Pinpoint the cell where the given text exists, returning its (x, y) midpoint coordinate. 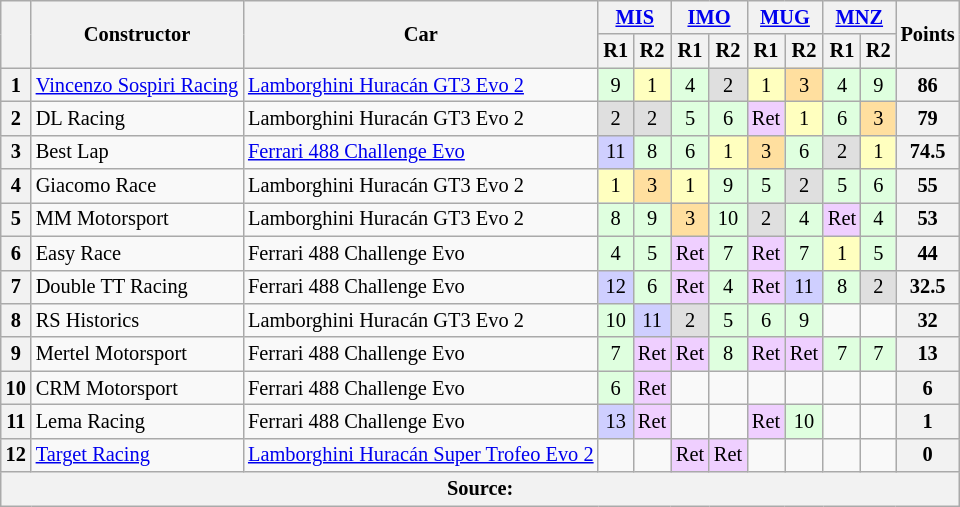
MUG (785, 17)
MM Motorsport (137, 219)
Vincenzo Sospiri Racing (137, 85)
Giacomo Race (137, 186)
MIS (634, 17)
74.5 (928, 152)
Source: (480, 489)
79 (928, 118)
Target Racing (137, 455)
DL Racing (137, 118)
MNZ (860, 17)
Easy Race (137, 253)
CRM Motorsport (137, 388)
32 (928, 320)
IMO (709, 17)
Double TT Racing (137, 287)
53 (928, 219)
0 (928, 455)
Points (928, 34)
55 (928, 186)
44 (928, 253)
Mertel Motorsport (137, 354)
86 (928, 85)
Best Lap (137, 152)
Lema Racing (137, 421)
32.5 (928, 287)
Constructor (137, 34)
Car (420, 34)
Lamborghini Huracán Super Trofeo Evo 2 (420, 455)
RS Historics (137, 320)
